Pinpoint the cell where the given text exists, returning its [x, y] midpoint coordinate. 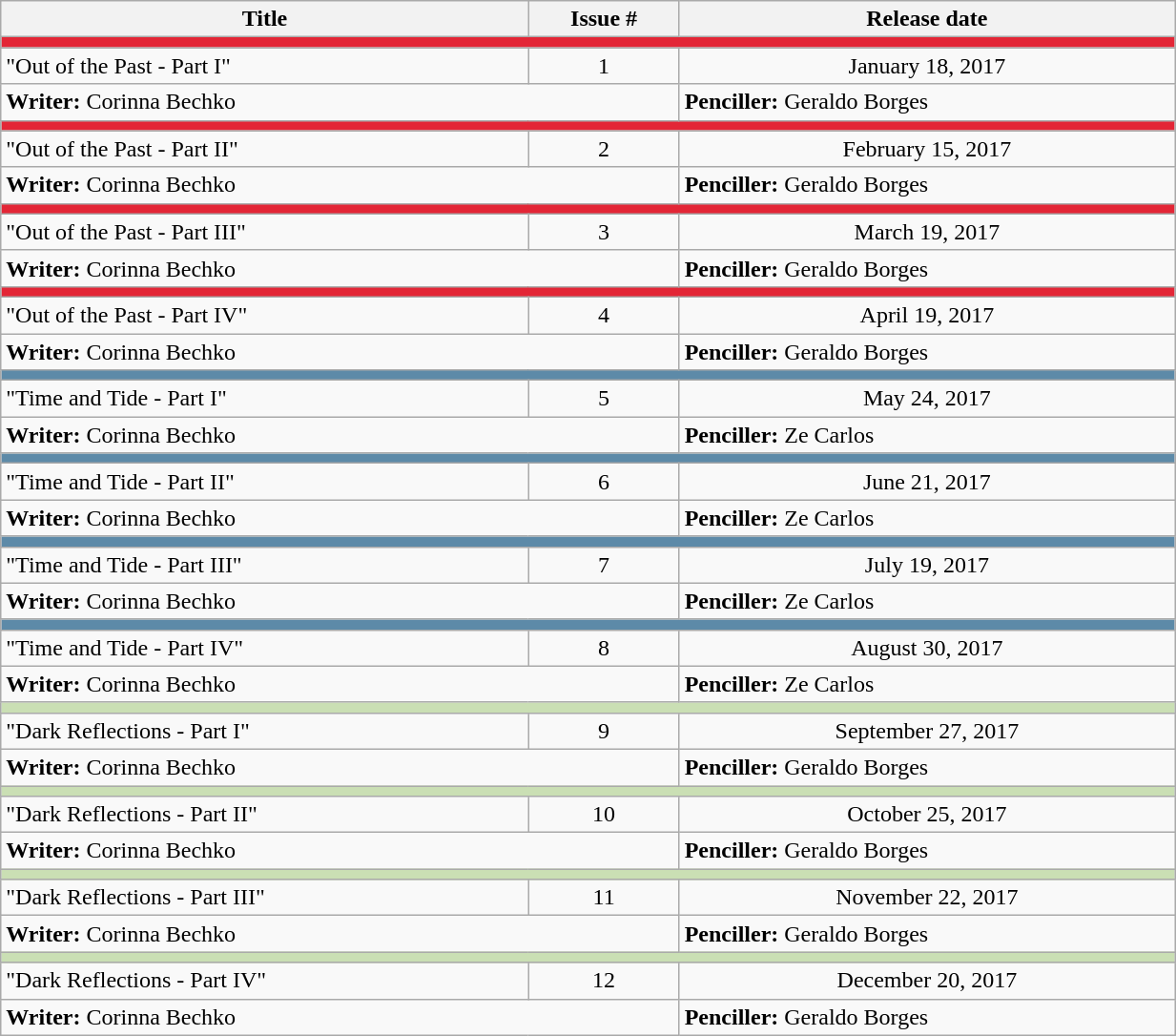
January 18, 2017 [927, 66]
"Dark Reflections - Part II" [265, 815]
Issue # [604, 19]
"Time and Tide - Part IV" [265, 648]
11 [604, 898]
10 [604, 815]
"Dark Reflections - Part I" [265, 731]
September 27, 2017 [927, 731]
February 15, 2017 [927, 149]
November 22, 2017 [927, 898]
6 [604, 482]
"Dark Reflections - Part III" [265, 898]
3 [604, 232]
5 [604, 399]
October 25, 2017 [927, 815]
August 30, 2017 [927, 648]
4 [604, 315]
June 21, 2017 [927, 482]
12 [604, 981]
"Out of the Past - Part I" [265, 66]
May 24, 2017 [927, 399]
December 20, 2017 [927, 981]
"Time and Tide - Part II" [265, 482]
1 [604, 66]
9 [604, 731]
Release date [927, 19]
"Out of the Past - Part III" [265, 232]
April 19, 2017 [927, 315]
"Out of the Past - Part IV" [265, 315]
"Time and Tide - Part III" [265, 565]
"Dark Reflections - Part IV" [265, 981]
"Out of the Past - Part II" [265, 149]
March 19, 2017 [927, 232]
7 [604, 565]
"Time and Tide - Part I" [265, 399]
2 [604, 149]
Title [265, 19]
8 [604, 648]
July 19, 2017 [927, 565]
